Pinpoint the cell where the given text exists, returning its (X, Y) midpoint coordinate. 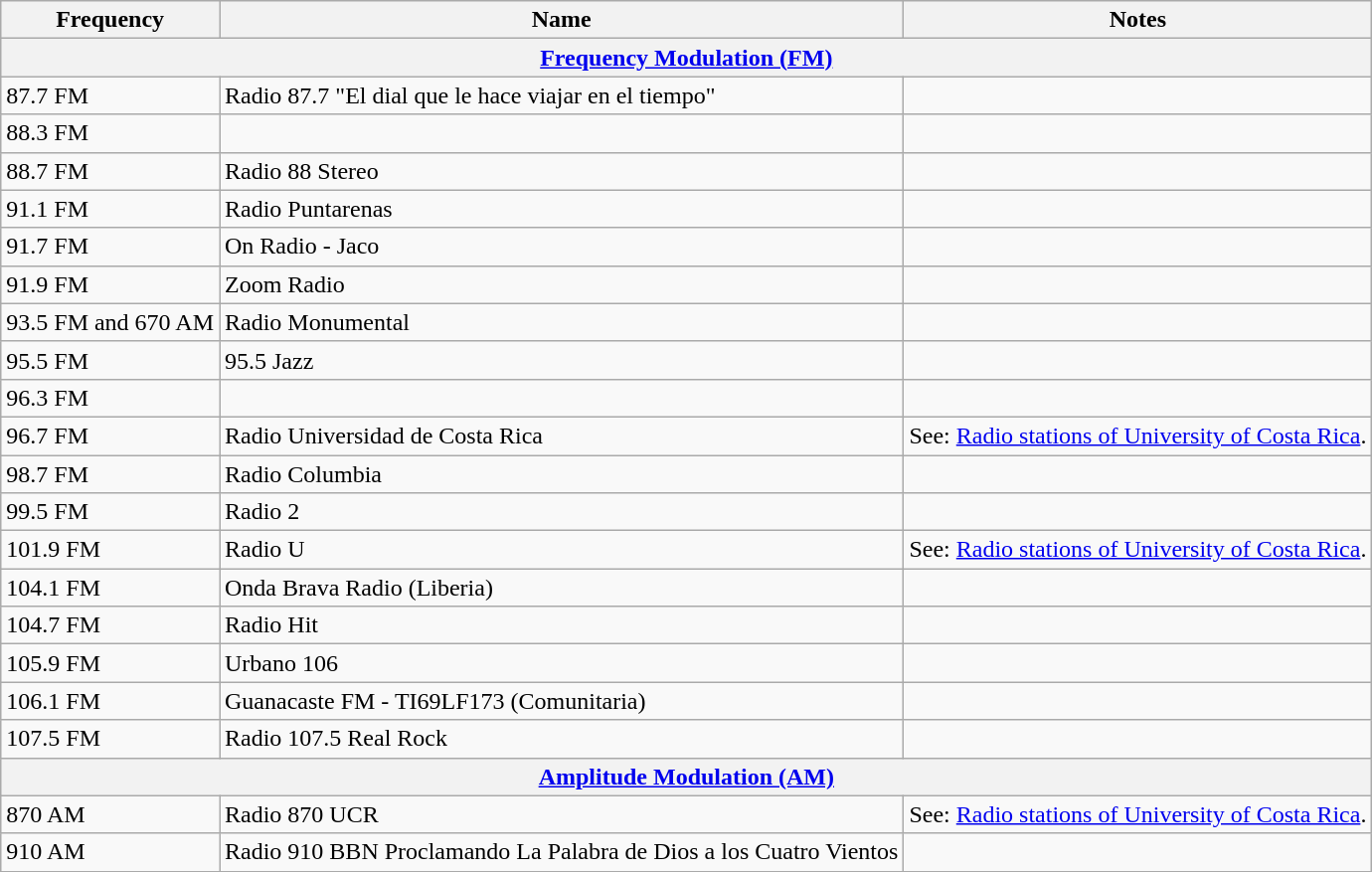
96.3 FM (110, 398)
Urbano 106 (561, 663)
Radio 107.5 Real Rock (561, 739)
Frequency (110, 20)
87.7 FM (110, 95)
Frequency Modulation (FM) (686, 58)
104.1 FM (110, 588)
Radio 88 Stereo (561, 171)
93.5 FM and 670 AM (110, 322)
99.5 FM (110, 512)
Radio Hit (561, 625)
Radio Puntarenas (561, 209)
Radio U (561, 550)
88.7 FM (110, 171)
98.7 FM (110, 474)
106.1 FM (110, 701)
Radio 2 (561, 512)
Onda Brava Radio (Liberia) (561, 588)
105.9 FM (110, 663)
Notes (1137, 20)
107.5 FM (110, 739)
91.1 FM (110, 209)
Radio Columbia (561, 474)
Name (561, 20)
Radio 870 UCR (561, 814)
95.5 FM (110, 360)
Amplitude Modulation (AM) (686, 777)
Zoom Radio (561, 284)
95.5 Jazz (561, 360)
91.9 FM (110, 284)
91.7 FM (110, 247)
Radio Universidad de Costa Rica (561, 436)
104.7 FM (110, 625)
Radio 87.7 "El dial que le hace viajar en el tiempo" (561, 95)
96.7 FM (110, 436)
101.9 FM (110, 550)
On Radio - Jaco (561, 247)
Radio Monumental (561, 322)
Radio 910 BBN Proclamando La Palabra de Dios a los Cuatro Vientos (561, 852)
88.3 FM (110, 133)
Guanacaste FM - TI69LF173 (Comunitaria) (561, 701)
870 AM (110, 814)
910 AM (110, 852)
